Search for the cell housing the specified text and yield its [x, y] center coordinate. 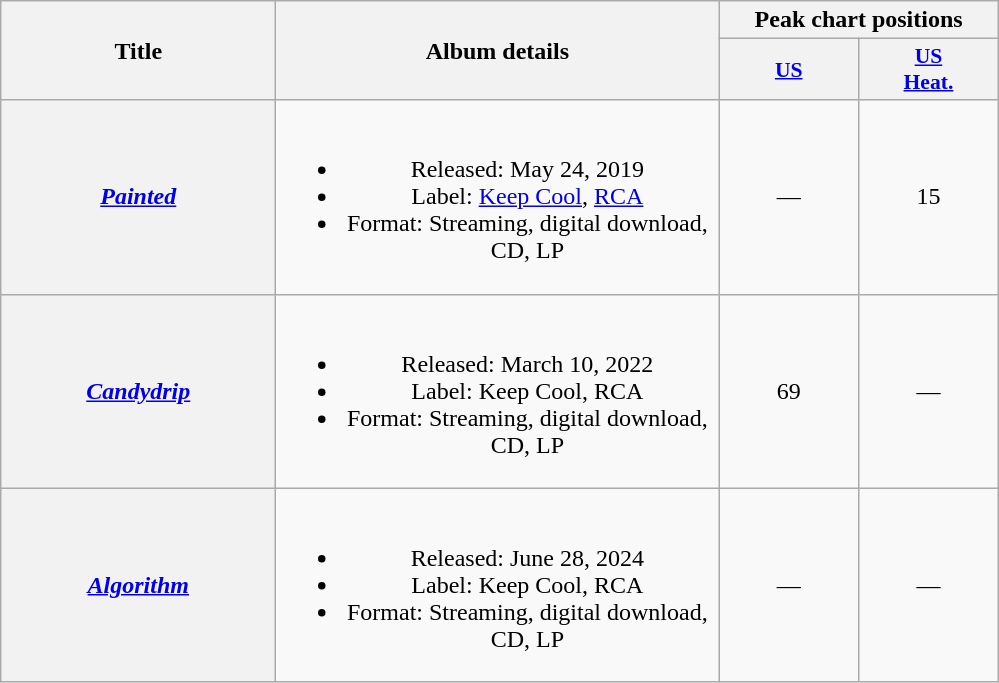
Title [138, 50]
Peak chart positions [858, 20]
69 [789, 391]
Painted [138, 197]
15 [929, 197]
Album details [498, 50]
US [789, 70]
Released: May 24, 2019Label: Keep Cool, RCAFormat: Streaming, digital download, CD, LP [498, 197]
Released: June 28, 2024Label: Keep Cool, RCAFormat: Streaming, digital download, CD, LP [498, 585]
Candydrip [138, 391]
Released: March 10, 2022Label: Keep Cool, RCAFormat: Streaming, digital download, CD, LP [498, 391]
USHeat. [929, 70]
Algorithm [138, 585]
